Detect which cell encompasses the target text, then output its (X, Y) center coordinate. 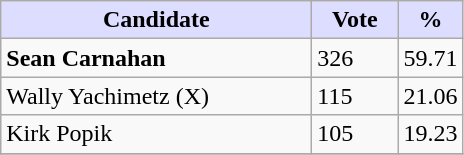
Wally Yachimetz (X) (156, 96)
Candidate (156, 20)
Vote (355, 20)
Sean Carnahan (156, 58)
326 (355, 58)
Kirk Popik (156, 134)
105 (355, 134)
115 (355, 96)
59.71 (430, 58)
21.06 (430, 96)
19.23 (430, 134)
% (430, 20)
